Detect which cell encompasses the target text, then output its (X, Y) center coordinate. 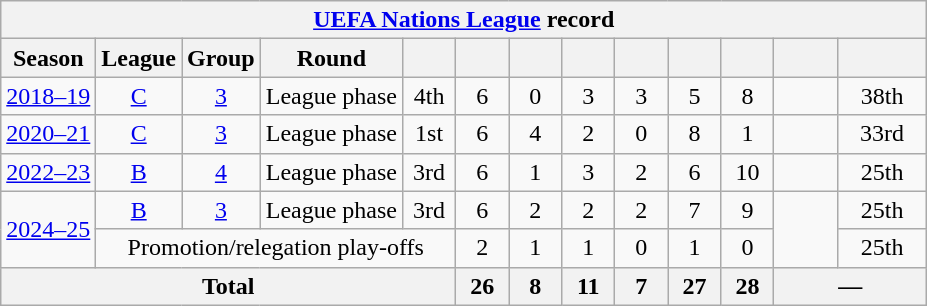
League (139, 58)
27 (694, 286)
— (850, 286)
Season (48, 58)
33rd (882, 134)
Promotion/relegation play-offs (276, 248)
Total (228, 286)
10 (748, 172)
UEFA Nations League record (464, 20)
9 (748, 210)
26 (482, 286)
1st (430, 134)
2022–23 (48, 172)
2020–21 (48, 134)
Round (331, 58)
28 (748, 286)
11 (588, 286)
38th (882, 96)
Group (222, 58)
2018–19 (48, 96)
5 (694, 96)
2024–25 (48, 229)
4th (430, 96)
